Return the (X, Y) coordinate for the center point of the cell that contains the specified text.  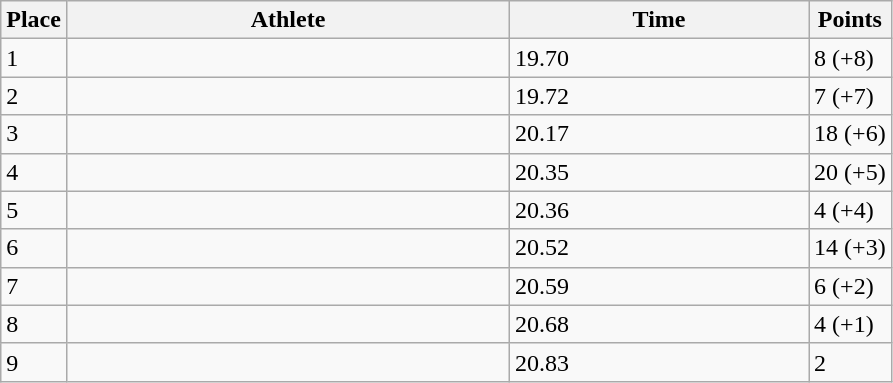
Points (850, 20)
4 (+1) (850, 324)
7 (34, 286)
6 (+2) (850, 286)
Athlete (288, 20)
Place (34, 20)
20.52 (660, 248)
7 (+7) (850, 96)
9 (34, 362)
20.68 (660, 324)
Time (660, 20)
18 (+6) (850, 134)
20.36 (660, 210)
20 (+5) (850, 172)
19.70 (660, 58)
1 (34, 58)
4 (+4) (850, 210)
5 (34, 210)
20.83 (660, 362)
20.17 (660, 134)
3 (34, 134)
8 (34, 324)
20.59 (660, 286)
4 (34, 172)
14 (+3) (850, 248)
6 (34, 248)
20.35 (660, 172)
8 (+8) (850, 58)
19.72 (660, 96)
